Extract the (X, Y) coordinate from the center of the cell holding the provided text.  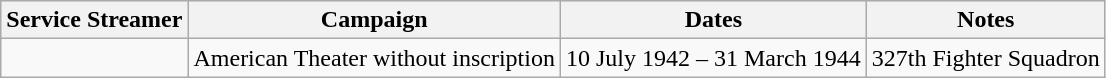
Dates (713, 20)
Campaign (374, 20)
327th Fighter Squadron (986, 58)
10 July 1942 – 31 March 1944 (713, 58)
Notes (986, 20)
Service Streamer (94, 20)
American Theater without inscription (374, 58)
